Pinpoint the cell where the given text exists, returning its (X, Y) midpoint coordinate. 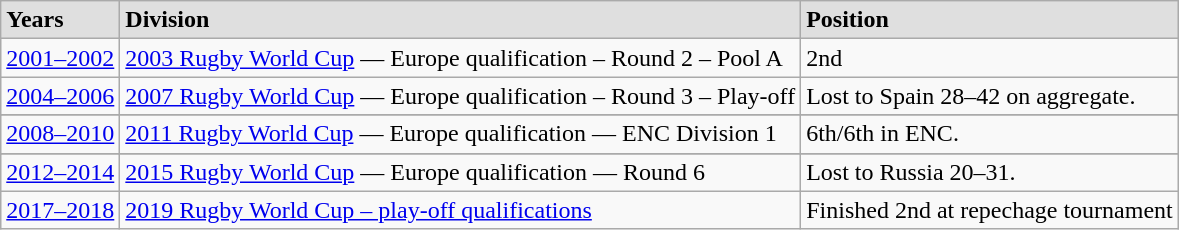
2008–2010 (60, 134)
Lost to Spain 28–42 on aggregate. (990, 96)
2nd (990, 58)
Lost to Russia 20–31. (990, 172)
2011 Rugby World Cup — Europe qualification — ENC Division 1 (460, 134)
2007 Rugby World Cup — Europe qualification – Round 3 – Play-off (460, 96)
Position (990, 20)
6th/6th in ENC. (990, 134)
2012–2014 (60, 172)
Years (60, 20)
2001–2002 (60, 58)
2019 Rugby World Cup – play-off qualifications (460, 210)
2015 Rugby World Cup — Europe qualification — Round 6 (460, 172)
2017–2018 (60, 210)
Finished 2nd at repechage tournament (990, 210)
2004–2006 (60, 96)
2003 Rugby World Cup — Europe qualification – Round 2 – Pool A (460, 58)
Division (460, 20)
